Find where the given text appears and provide that cell's center as (X, Y) coordinate. 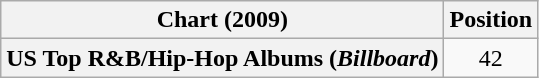
42 (491, 58)
Position (491, 20)
US Top R&B/Hip-Hop Albums (Billboard) (222, 58)
Chart (2009) (222, 20)
